Detect which cell encompasses the target text, then output its [X, Y] center coordinate. 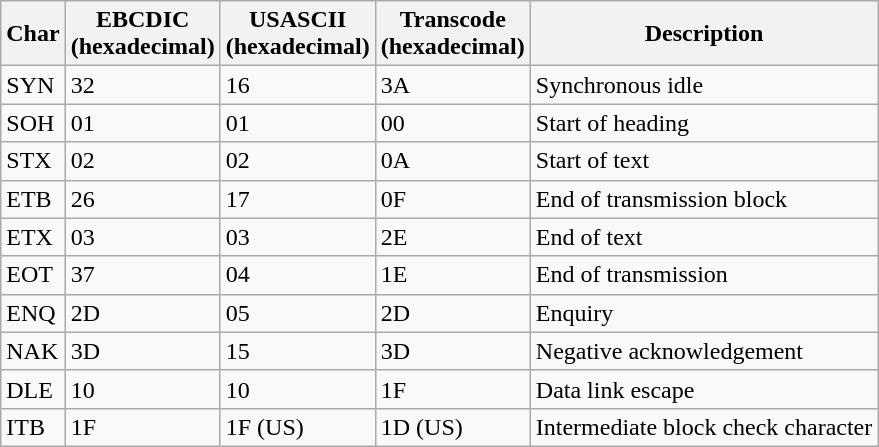
Char [33, 34]
Data link escape [704, 389]
0A [452, 161]
Description [704, 34]
End of text [704, 237]
Transcode(hexadecimal) [452, 34]
Synchronous idle [704, 85]
SYN [33, 85]
EOT [33, 275]
04 [298, 275]
1F (US) [298, 427]
17 [298, 199]
Negative acknowledgement [704, 351]
ETB [33, 199]
26 [142, 199]
End of transmission [704, 275]
ENQ [33, 313]
DLE [33, 389]
EBCDIC(hexadecimal) [142, 34]
Intermediate block check character [704, 427]
1E [452, 275]
00 [452, 123]
SOH [33, 123]
Enquiry [704, 313]
ETX [33, 237]
End of transmission block [704, 199]
16 [298, 85]
ITB [33, 427]
2E [452, 237]
NAK [33, 351]
37 [142, 275]
0F [452, 199]
05 [298, 313]
3A [452, 85]
15 [298, 351]
USASCII(hexadecimal) [298, 34]
Start of heading [704, 123]
Start of text [704, 161]
STX [33, 161]
32 [142, 85]
1D (US) [452, 427]
